Return [x, y] of the center of cell containing provided text 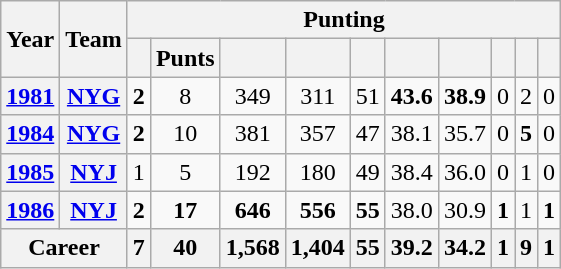
646 [252, 210]
Punting [344, 20]
192 [252, 172]
10 [185, 134]
1,404 [318, 248]
49 [368, 172]
1984 [30, 134]
38.1 [412, 134]
38.0 [412, 210]
35.7 [464, 134]
8 [185, 96]
7 [138, 248]
36.0 [464, 172]
1986 [30, 210]
9 [526, 248]
349 [252, 96]
34.2 [464, 248]
1,568 [252, 248]
30.9 [464, 210]
357 [318, 134]
47 [368, 134]
39.2 [412, 248]
180 [318, 172]
51 [368, 96]
381 [252, 134]
Team [94, 39]
Punts [185, 58]
1981 [30, 96]
Career [64, 248]
17 [185, 210]
1985 [30, 172]
Year [30, 39]
311 [318, 96]
556 [318, 210]
38.9 [464, 96]
38.4 [412, 172]
43.6 [412, 96]
40 [185, 248]
